Detect which cell encompasses the target text, then output its (x, y) center coordinate. 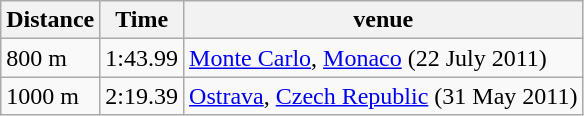
Distance (50, 20)
Time (142, 20)
Monte Carlo, Monaco (22 July 2011) (384, 58)
Ostrava, Czech Republic (31 May 2011) (384, 96)
800 m (50, 58)
2:19.39 (142, 96)
1:43.99 (142, 58)
venue (384, 20)
1000 m (50, 96)
